Determine the [x, y] coordinate at the center of the cell enclosing the given text.  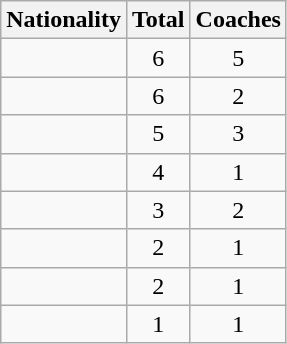
Total [158, 20]
Coaches [238, 20]
Nationality [64, 20]
4 [158, 172]
